Identify which cell holds the provided text, then report its [X, Y] central coordinate. 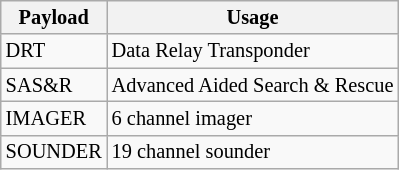
DRT [54, 51]
SOUNDER [54, 152]
19 channel sounder [253, 152]
Usage [253, 17]
IMAGER [54, 118]
6 channel imager [253, 118]
SAS&R [54, 85]
Advanced Aided Search & Rescue [253, 85]
Payload [54, 17]
Data Relay Transponder [253, 51]
